Determine the [X, Y] coordinate at the center of the cell enclosing the given text.  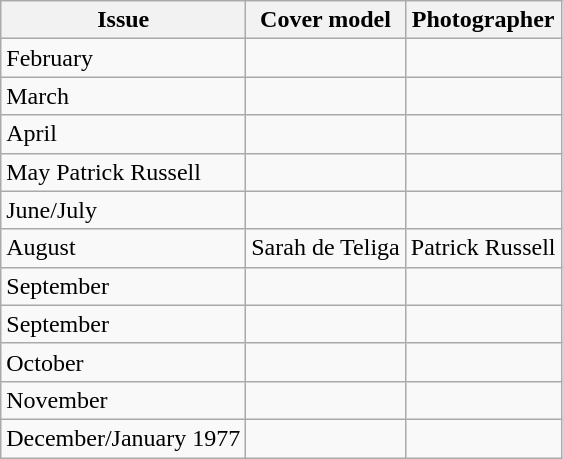
Sarah de Teliga [326, 248]
February [124, 58]
Patrick Russell [483, 248]
Photographer [483, 20]
March [124, 96]
August [124, 248]
December/January 1977 [124, 438]
October [124, 362]
June/July [124, 210]
Cover model [326, 20]
April [124, 134]
November [124, 400]
Issue [124, 20]
May Patrick Russell [124, 172]
